For the text-containing cell, return its midpoint in (x, y) coordinate format. 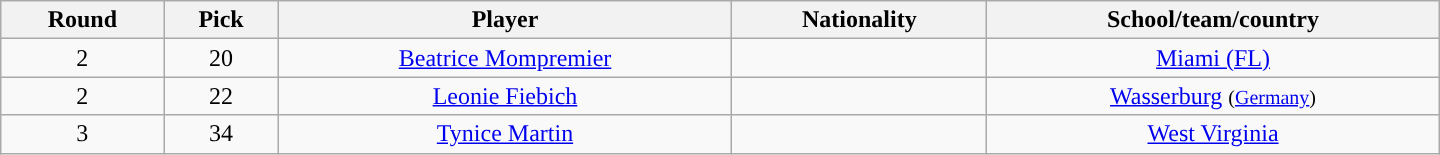
Round (82, 20)
Wasserburg (Germany) (1213, 96)
West Virginia (1213, 134)
22 (221, 96)
Leonie Fiebich (505, 96)
Beatrice Mompremier (505, 58)
Miami (FL) (1213, 58)
3 (82, 134)
20 (221, 58)
School/team/country (1213, 20)
Nationality (860, 20)
Player (505, 20)
34 (221, 134)
Pick (221, 20)
Tynice Martin (505, 134)
